Return the [X, Y] coordinate for the center point of the cell that contains the specified text.  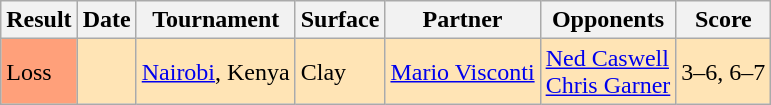
Partner [462, 20]
Result [39, 20]
3–6, 6–7 [724, 72]
Loss [39, 72]
Opponents [608, 20]
Nairobi, Kenya [216, 72]
Date [106, 20]
Score [724, 20]
Tournament [216, 20]
Clay [340, 72]
Mario Visconti [462, 72]
Ned Caswell Chris Garner [608, 72]
Surface [340, 20]
